For the text-containing cell, return its midpoint in (X, Y) coordinate format. 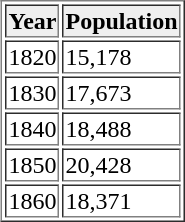
17,673 (121, 92)
Population (121, 20)
Year (32, 20)
1840 (32, 128)
18,488 (121, 128)
20,428 (121, 164)
18,371 (121, 200)
1850 (32, 164)
15,178 (121, 56)
1820 (32, 56)
1830 (32, 92)
1860 (32, 200)
